Output the (x, y) coordinate of the center of the cell containing the given text.  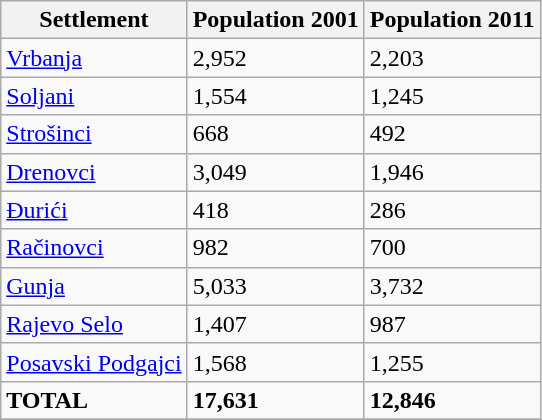
418 (276, 210)
Soljani (94, 96)
Račinovci (94, 248)
982 (276, 248)
17,631 (276, 400)
987 (452, 324)
492 (452, 134)
Gunja (94, 286)
Population 2011 (452, 20)
Vrbanja (94, 58)
TOTAL (94, 400)
Posavski Podgajci (94, 362)
3,049 (276, 172)
12,846 (452, 400)
2,203 (452, 58)
1,245 (452, 96)
1,407 (276, 324)
286 (452, 210)
Drenovci (94, 172)
2,952 (276, 58)
1,568 (276, 362)
1,946 (452, 172)
Strošinci (94, 134)
Population 2001 (276, 20)
5,033 (276, 286)
Settlement (94, 20)
700 (452, 248)
3,732 (452, 286)
668 (276, 134)
1,255 (452, 362)
1,554 (276, 96)
Rajevo Selo (94, 324)
Đurići (94, 210)
